Identify which cell holds the provided text, then report its [x, y] central coordinate. 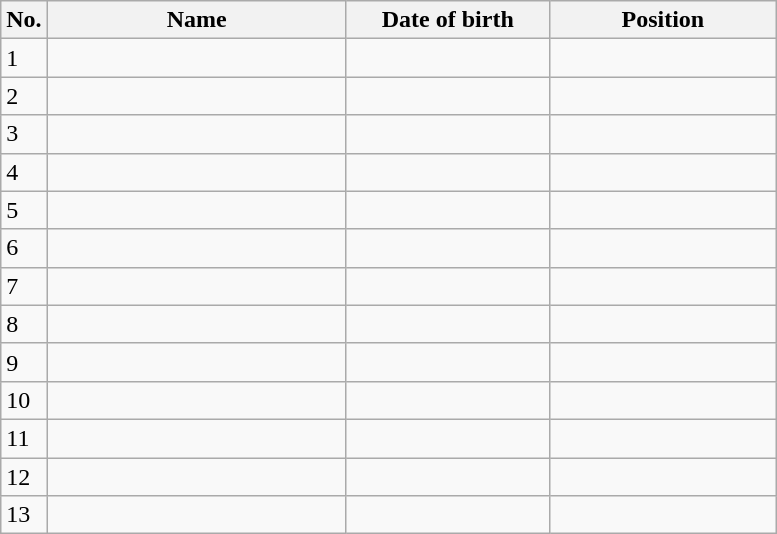
Date of birth [448, 20]
1 [24, 58]
Name [196, 20]
2 [24, 96]
12 [24, 477]
Position [662, 20]
4 [24, 172]
No. [24, 20]
7 [24, 286]
3 [24, 134]
5 [24, 210]
9 [24, 362]
10 [24, 400]
8 [24, 324]
11 [24, 438]
6 [24, 248]
13 [24, 515]
